Return the [x, y] coordinate for the center point of the cell that contains the specified text.  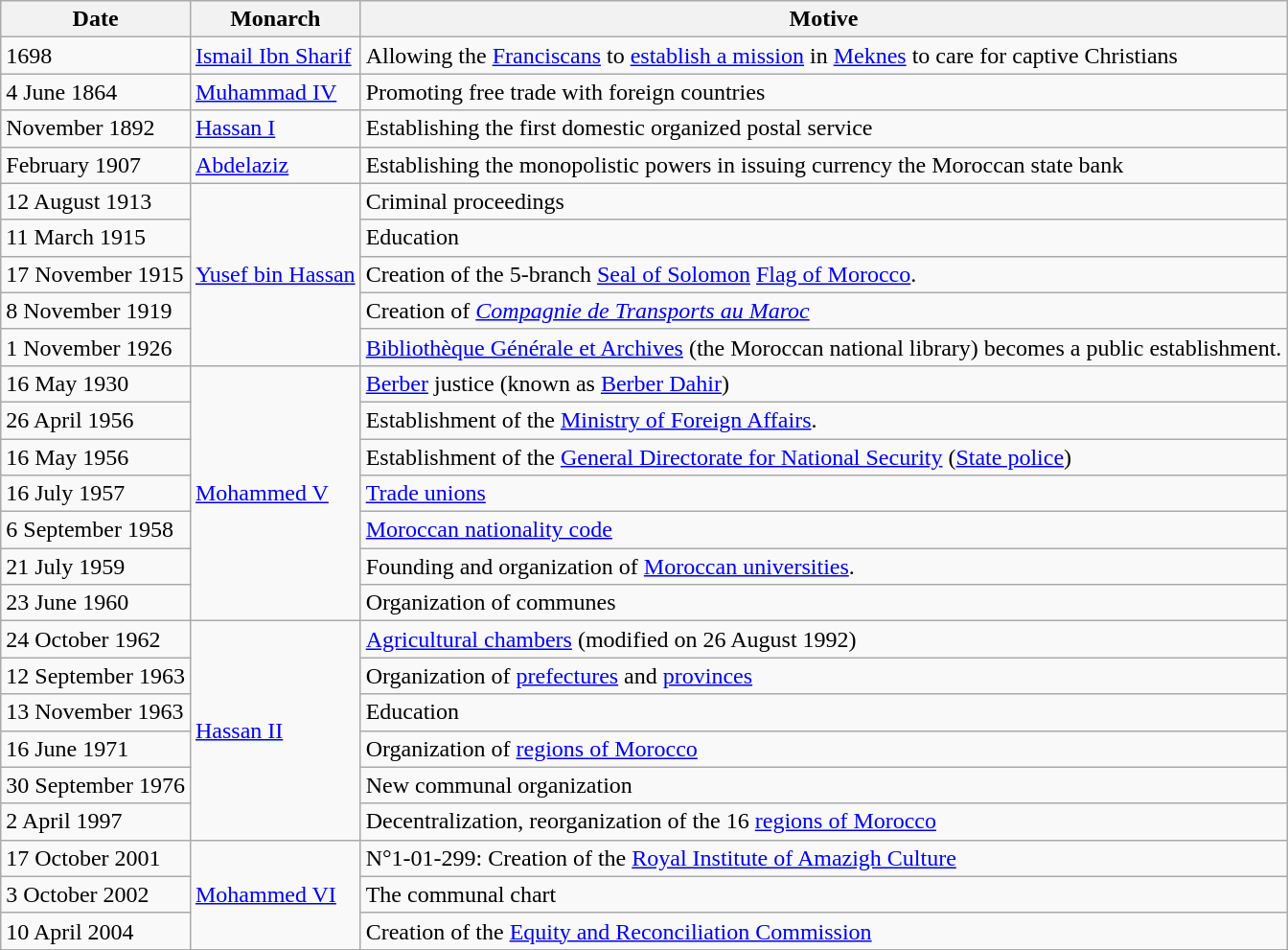
8 November 1919 [96, 311]
Monarch [275, 19]
3 October 2002 [96, 894]
Organization of regions of Morocco [824, 749]
Hassan I [275, 128]
13 November 1963 [96, 712]
Trade unions [824, 494]
26 April 1956 [96, 420]
Mohammed V [275, 493]
Allowing the Franciscans to establish a mission in Meknes to care for captive Christians [824, 56]
The communal chart [824, 894]
30 September 1976 [96, 785]
Hassan II [275, 730]
24 October 1962 [96, 639]
Moroccan nationality code [824, 530]
2 April 1997 [96, 822]
6 September 1958 [96, 530]
12 August 1913 [96, 201]
16 June 1971 [96, 749]
New communal organization [824, 785]
Founding and organization of Moroccan universities. [824, 567]
16 May 1930 [96, 383]
Establishment of the Ministry of Foreign Affairs. [824, 420]
11 March 1915 [96, 238]
Abdelaziz [275, 165]
Decentralization, reorganization of the 16 regions of Morocco [824, 822]
Ismail Ibn Sharif [275, 56]
November 1892 [96, 128]
1 November 1926 [96, 347]
16 May 1956 [96, 457]
Agricultural chambers (modified on 26 August 1992) [824, 639]
Mohammed VI [275, 894]
Yusef bin Hassan [275, 274]
Organization of prefectures and provinces [824, 676]
Date [96, 19]
Creation of Compagnie de Transports au Maroc [824, 311]
Establishing the monopolistic powers in issuing currency the Moroccan state bank [824, 165]
23 June 1960 [96, 603]
4 June 1864 [96, 92]
Creation of the 5-branch Seal of Solomon Flag of Morocco. [824, 274]
12 September 1963 [96, 676]
Establishing the first domestic organized postal service [824, 128]
N°1-01-299: Creation of the Royal Institute of Amazigh Culture [824, 858]
February 1907 [96, 165]
17 October 2001 [96, 858]
Organization of communes [824, 603]
Berber justice (known as Berber Dahir) [824, 383]
16 July 1957 [96, 494]
17 November 1915 [96, 274]
Bibliothèque Générale et Archives (the Moroccan national library) becomes a public establishment. [824, 347]
1698 [96, 56]
Creation of the Equity and Reconciliation Commission [824, 931]
10 April 2004 [96, 931]
21 July 1959 [96, 567]
Muhammad IV [275, 92]
Motive [824, 19]
Criminal proceedings [824, 201]
Promoting free trade with foreign countries [824, 92]
Establishment of the General Directorate for National Security (State police) [824, 457]
